Pinpoint the cell where the given text exists, returning its (x, y) midpoint coordinate. 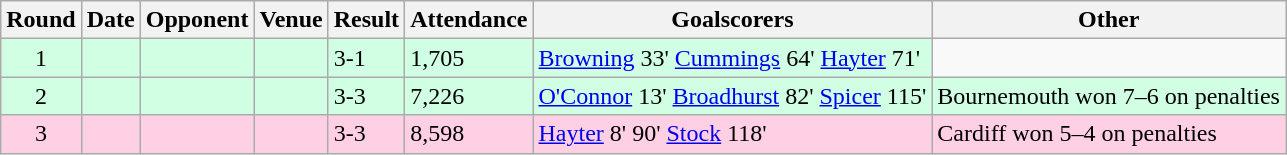
7,226 (469, 96)
1,705 (469, 58)
1 (41, 58)
2 (41, 96)
O'Connor 13' Broadhurst 82' Spicer 115' (732, 96)
Goalscorers (732, 20)
Round (41, 20)
Bournemouth won 7–6 on penalties (1109, 96)
Venue (291, 20)
3-1 (366, 58)
Opponent (197, 20)
3 (41, 134)
Attendance (469, 20)
Hayter 8' 90' Stock 118' (732, 134)
Result (366, 20)
Other (1109, 20)
Browning 33' Cummings 64' Hayter 71' (732, 58)
Date (110, 20)
Cardiff won 5–4 on penalties (1109, 134)
8,598 (469, 134)
